From the cell containing the given text, extract its center point as (x, y) coordinate. 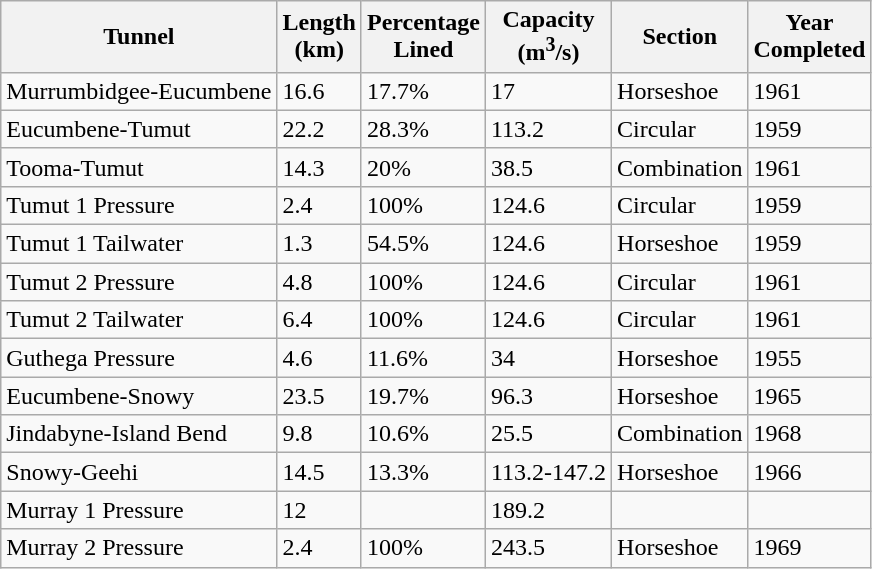
YearCompleted (810, 37)
54.5% (423, 244)
96.3 (548, 396)
Murray 2 Pressure (139, 548)
Guthega Pressure (139, 358)
Murrumbidgee-Eucumbene (139, 91)
Tumut 1 Pressure (139, 205)
1955 (810, 358)
9.8 (319, 434)
22.2 (319, 129)
12 (319, 510)
17.7% (423, 91)
189.2 (548, 510)
16.6 (319, 91)
Capacity(m3/s) (548, 37)
25.5 (548, 434)
113.2-147.2 (548, 472)
Tunnel (139, 37)
Tumut 2 Pressure (139, 282)
4.6 (319, 358)
Jindabyne-Island Bend (139, 434)
19.7% (423, 396)
PercentageLined (423, 37)
13.3% (423, 472)
10.6% (423, 434)
28.3% (423, 129)
Tumut 1 Tailwater (139, 244)
Length(km) (319, 37)
Tumut 2 Tailwater (139, 320)
1.3 (319, 244)
23.5 (319, 396)
38.5 (548, 167)
34 (548, 358)
17 (548, 91)
Eucumbene-Snowy (139, 396)
1968 (810, 434)
Tooma-Tumut (139, 167)
1965 (810, 396)
20% (423, 167)
6.4 (319, 320)
113.2 (548, 129)
14.3 (319, 167)
4.8 (319, 282)
Eucumbene-Tumut (139, 129)
1969 (810, 548)
14.5 (319, 472)
Snowy-Geehi (139, 472)
11.6% (423, 358)
1966 (810, 472)
243.5 (548, 548)
Section (680, 37)
Murray 1 Pressure (139, 510)
